Provide the (X, Y) coordinate of the cell's center where the given text is located.  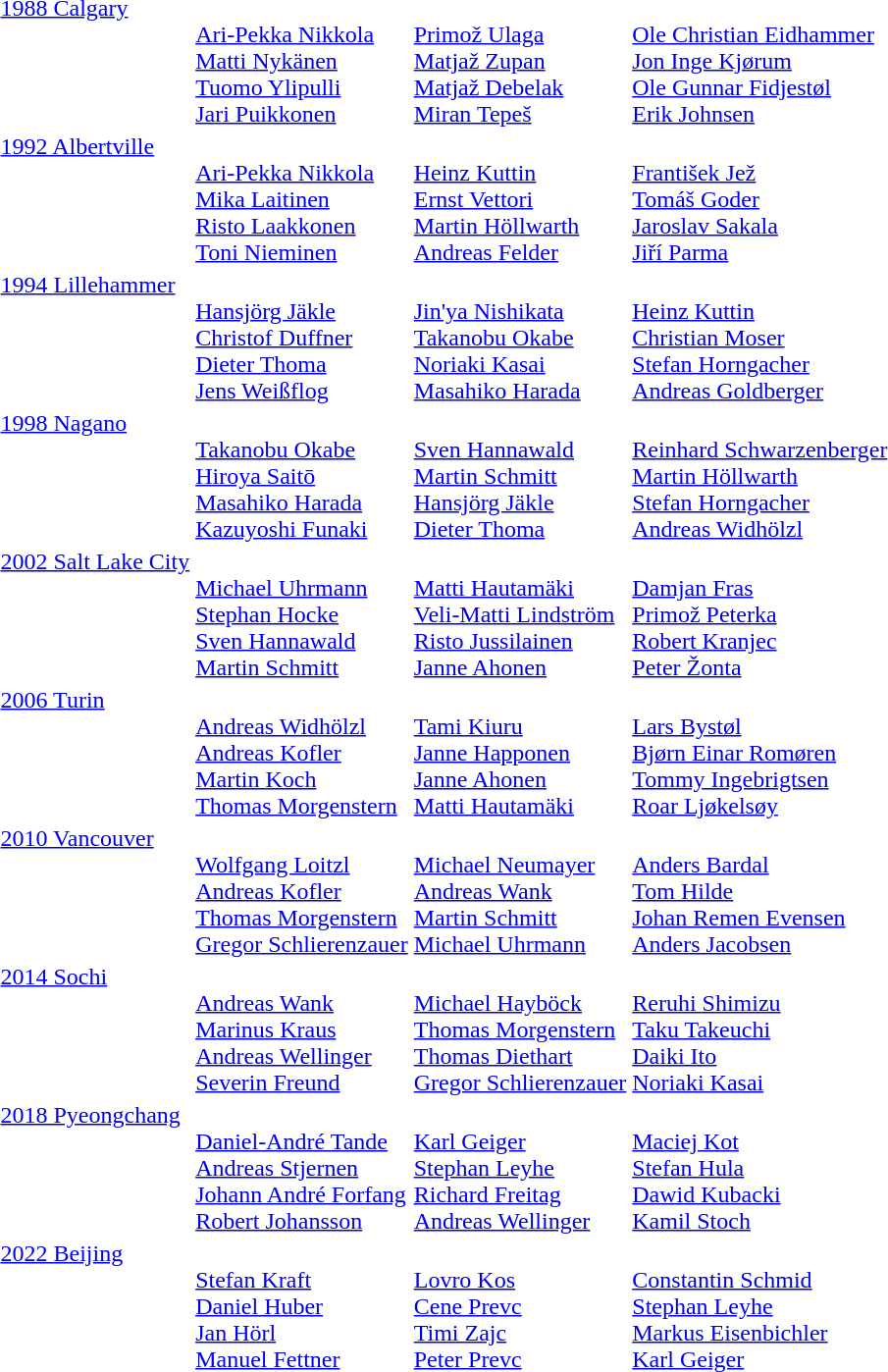
Daniel-André TandeAndreas StjernenJohann André ForfangRobert Johansson (302, 1168)
Michael NeumayerAndreas WankMartin SchmittMichael Uhrmann (520, 891)
Michael UhrmannStephan HockeSven HannawaldMartin Schmitt (302, 614)
Ari-Pekka NikkolaMika LaitinenRisto LaakkonenToni Nieminen (302, 199)
Karl GeigerStephan LeyheRichard FreitagAndreas Wellinger (520, 1168)
Michael HayböckThomas MorgensternThomas DiethartGregor Schlierenzauer (520, 1029)
Hansjörg JäkleChristof DuffnerDieter ThomaJens Weißflog (302, 338)
Wolfgang LoitzlAndreas KoflerThomas MorgensternGregor Schlierenzauer (302, 891)
Takanobu OkabeHiroya SaitōMasahiko HaradaKazuyoshi Funaki (302, 476)
Andreas WidhölzlAndreas KoflerMartin KochThomas Morgenstern (302, 753)
Heinz KuttinErnst VettoriMartin HöllwarthAndreas Felder (520, 199)
Tami KiuruJanne HapponenJanne AhonenMatti Hautamäki (520, 753)
Sven HannawaldMartin SchmittHansjörg JäkleDieter Thoma (520, 476)
Jin'ya NishikataTakanobu OkabeNoriaki KasaiMasahiko Harada (520, 338)
Matti HautamäkiVeli-Matti LindströmRisto JussilainenJanne Ahonen (520, 614)
Andreas WankMarinus KrausAndreas WellingerSeverin Freund (302, 1029)
